Output the [X, Y] coordinate of the center of the cell containing the given text.  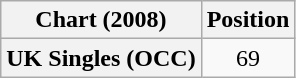
UK Singles (OCC) [101, 58]
69 [248, 58]
Position [248, 20]
Chart (2008) [101, 20]
